Determine the [X, Y] coordinate at the center of the cell enclosing the given text.  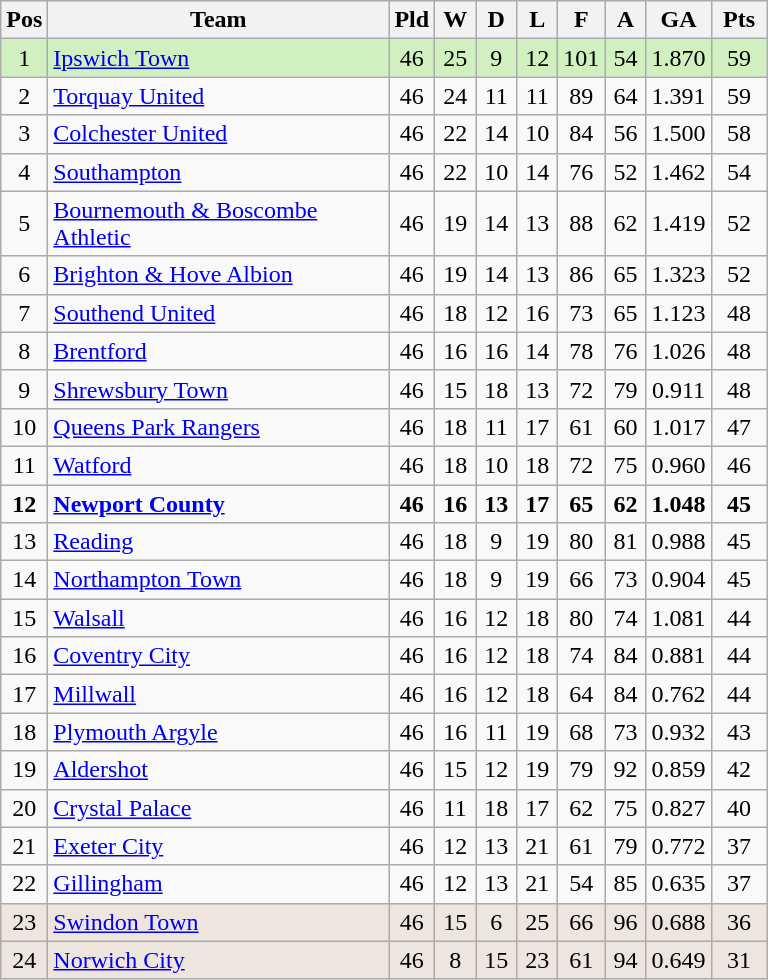
5 [24, 224]
36 [739, 922]
92 [626, 770]
1.462 [678, 172]
96 [626, 922]
0.772 [678, 846]
85 [626, 884]
1.391 [678, 96]
Walsall [218, 618]
89 [582, 96]
68 [582, 732]
Shrewsbury Town [218, 389]
0.911 [678, 389]
86 [582, 275]
101 [582, 58]
2 [24, 96]
0.762 [678, 694]
Bournemouth & Boscombe Athletic [218, 224]
42 [739, 770]
94 [626, 960]
Watford [218, 465]
L [538, 20]
43 [739, 732]
0.635 [678, 884]
4 [24, 172]
1.048 [678, 503]
Pos [24, 20]
Southend United [218, 313]
Colchester United [218, 134]
Norwich City [218, 960]
Millwall [218, 694]
0.904 [678, 580]
56 [626, 134]
1.500 [678, 134]
1.081 [678, 618]
Pts [739, 20]
0.827 [678, 808]
Queens Park Rangers [218, 427]
1.026 [678, 351]
A [626, 20]
0.932 [678, 732]
Plymouth Argyle [218, 732]
1.870 [678, 58]
Aldershot [218, 770]
Brighton & Hove Albion [218, 275]
58 [739, 134]
W [456, 20]
81 [626, 542]
Swindon Town [218, 922]
0.881 [678, 656]
Gillingham [218, 884]
1.323 [678, 275]
Southampton [218, 172]
78 [582, 351]
Crystal Palace [218, 808]
31 [739, 960]
GA [678, 20]
Newport County [218, 503]
0.649 [678, 960]
Team [218, 20]
Reading [218, 542]
Ipswich Town [218, 58]
Coventry City [218, 656]
Northampton Town [218, 580]
0.688 [678, 922]
60 [626, 427]
1.419 [678, 224]
7 [24, 313]
47 [739, 427]
88 [582, 224]
Brentford [218, 351]
D [496, 20]
Torquay United [218, 96]
Exeter City [218, 846]
Pld [412, 20]
F [582, 20]
1 [24, 58]
0.988 [678, 542]
3 [24, 134]
40 [739, 808]
1.123 [678, 313]
20 [24, 808]
1.017 [678, 427]
0.960 [678, 465]
0.859 [678, 770]
